Find where the given text appears and provide that cell's center as [x, y] coordinate. 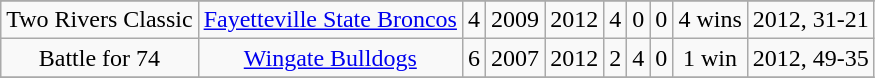
Fayetteville State Broncos [330, 20]
6 [474, 58]
2 [616, 58]
4 wins [710, 20]
2009 [516, 20]
Battle for 74 [100, 58]
2012, 31-21 [810, 20]
Two Rivers Classic [100, 20]
2007 [516, 58]
Wingate Bulldogs [330, 58]
1 win [710, 58]
2012, 49-35 [810, 58]
